Determine the (x, y) coordinate at the center of the cell enclosing the given text.  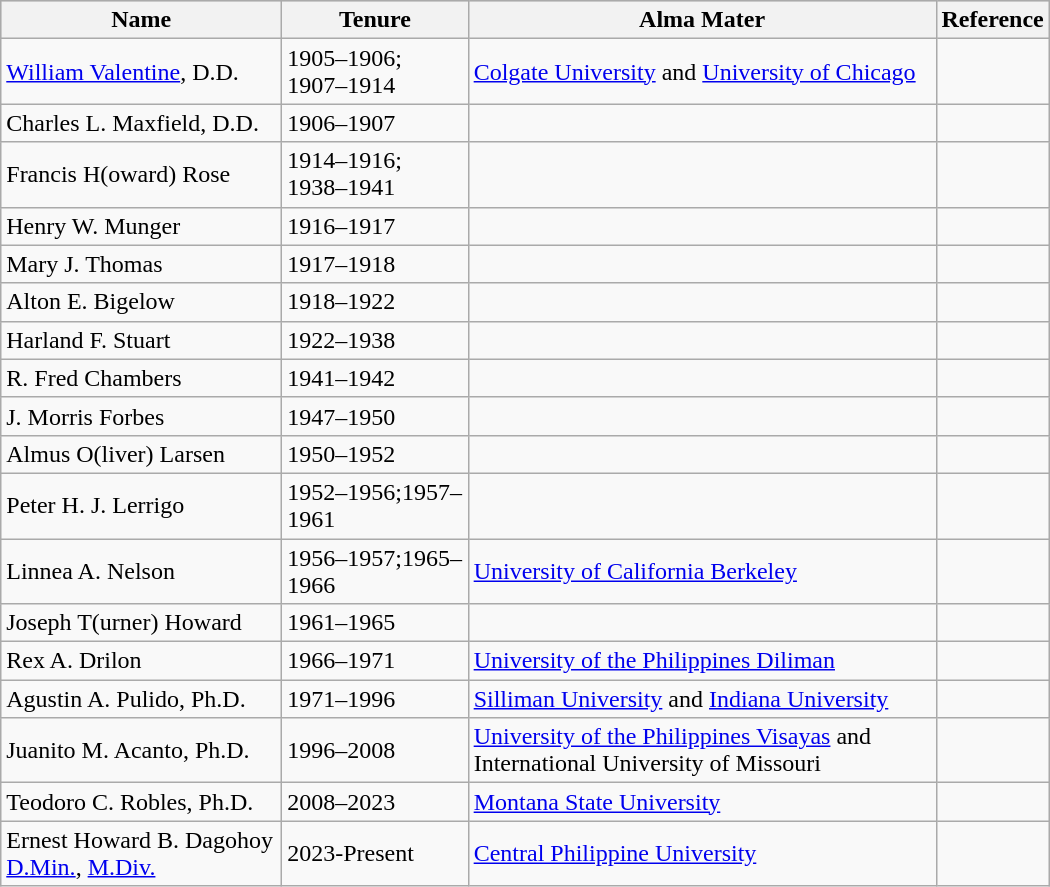
1906–1907 (375, 123)
Reference (992, 20)
1956–1957;1965–1966 (375, 570)
Francis H(oward) Rose (142, 174)
Joseph T(urner) Howard (142, 623)
Name (142, 20)
1950–1952 (375, 454)
Colgate University and University of Chicago (702, 72)
Silliman University and Indiana University (702, 699)
2008–2023 (375, 802)
Agustin A. Pulido, Ph.D. (142, 699)
University of the Philippines Diliman (702, 661)
Central Philippine University (702, 854)
2023-Present (375, 854)
Juanito M. Acanto, Ph.D. (142, 750)
1966–1971 (375, 661)
University of the Philippines Visayas and International University of Missouri (702, 750)
J. Morris Forbes (142, 416)
Peter H. J. Lerrigo (142, 506)
1922–1938 (375, 340)
Montana State University (702, 802)
Ernest Howard B. Dagohoy D.Min., M.Div. (142, 854)
1961–1965 (375, 623)
1947–1950 (375, 416)
Mary J. Thomas (142, 264)
Teodoro C. Robles, Ph.D. (142, 802)
1916–1917 (375, 226)
Harland F. Stuart (142, 340)
1905–1906; 1907–1914 (375, 72)
Rex A. Drilon (142, 661)
1941–1942 (375, 378)
Tenure (375, 20)
1918–1922 (375, 302)
Alma Mater (702, 20)
R. Fred Chambers (142, 378)
Alton E. Bigelow (142, 302)
1996–2008 (375, 750)
Henry W. Munger (142, 226)
1952–1956;1957–1961 (375, 506)
1971–1996 (375, 699)
University of California Berkeley (702, 570)
Linnea A. Nelson (142, 570)
William Valentine, D.D. (142, 72)
Charles L. Maxfield, D.D. (142, 123)
Almus O(liver) Larsen (142, 454)
1917–1918 (375, 264)
1914–1916; 1938–1941 (375, 174)
